Provide the [X, Y] coordinate of the cell's center where the given text is located.  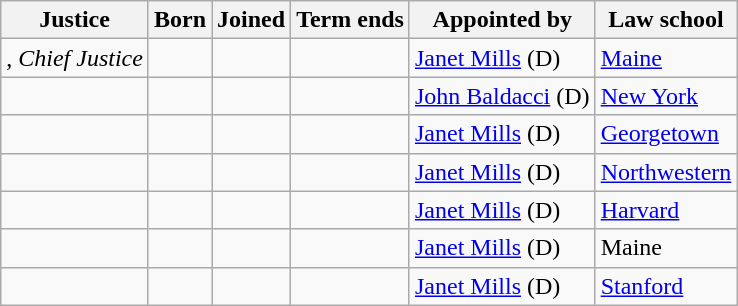
John Baldacci (D) [502, 96]
New York [666, 96]
Justice [75, 20]
Born [180, 20]
Georgetown [666, 134]
Northwestern [666, 172]
Stanford [666, 286]
, Chief Justice [75, 58]
Joined [252, 20]
Law school [666, 20]
Appointed by [502, 20]
Term ends [350, 20]
Harvard [666, 210]
